Find where the given text appears and provide that cell's center as (x, y) coordinate. 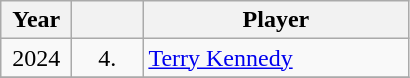
Year (36, 20)
Terry Kennedy (276, 58)
Player (276, 20)
4. (108, 58)
2024 (36, 58)
